Detect which cell encompasses the target text, then output its (X, Y) center coordinate. 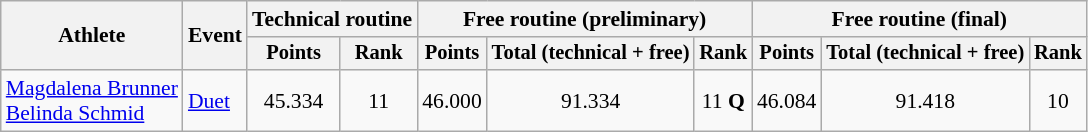
Duet (215, 100)
Technical routine (332, 19)
91.418 (925, 100)
10 (1058, 100)
Magdalena BrunnerBelinda Schmid (92, 100)
91.334 (591, 100)
45.334 (294, 100)
Free routine (preliminary) (584, 19)
Event (215, 36)
11 Q (723, 100)
Free routine (final) (920, 19)
Athlete (92, 36)
46.084 (786, 100)
46.000 (452, 100)
11 (378, 100)
